Return (X, Y) of the center of cell containing provided text 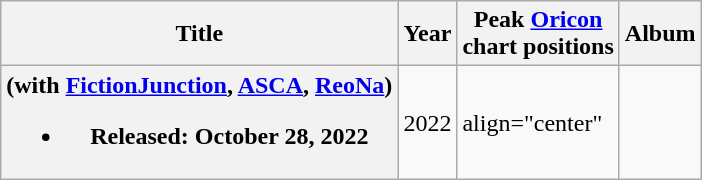
Peak Oricon chart positions (538, 34)
(with FictionJunction, ASCA, ReoNa)Released: October 28, 2022 (200, 122)
Year (428, 34)
Title (200, 34)
Album (660, 34)
align="center" (538, 122)
2022 (428, 122)
